Output the [X, Y] coordinate of the center of the cell containing the given text.  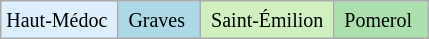
Haut-Médoc [60, 20]
Pomerol [381, 20]
Graves [160, 20]
Saint-Émilion [268, 20]
